Detect which cell encompasses the target text, then output its [X, Y] center coordinate. 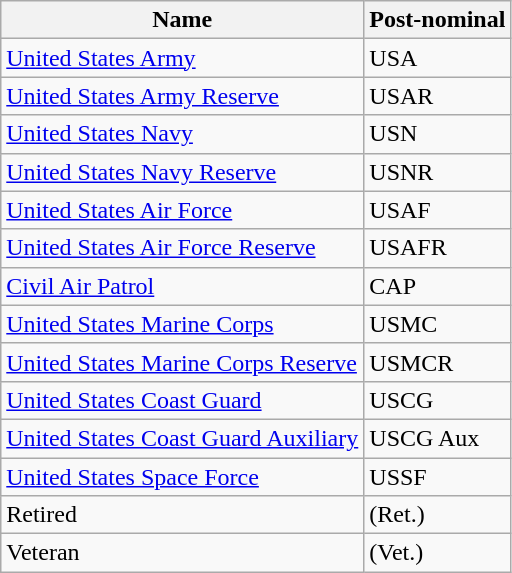
United States Marine Corps [182, 324]
United States Navy Reserve [182, 172]
Veteran [182, 553]
CAP [438, 286]
Retired [182, 515]
United States Space Force [182, 477]
United States Marine Corps Reserve [182, 362]
USSF [438, 477]
USAR [438, 96]
United States Navy [182, 134]
United States Air Force [182, 210]
Post-nominal [438, 20]
Civil Air Patrol [182, 286]
(Ret.) [438, 515]
USCG Aux [438, 438]
United States Coast Guard Auxiliary [182, 438]
USMC [438, 324]
United States Army [182, 58]
USAF [438, 210]
USCG [438, 400]
USMCR [438, 362]
United States Air Force Reserve [182, 248]
USAFR [438, 248]
USA [438, 58]
Name [182, 20]
USN [438, 134]
USNR [438, 172]
United States Coast Guard [182, 400]
United States Army Reserve [182, 96]
(Vet.) [438, 553]
